Search for the cell housing the specified text and yield its [x, y] center coordinate. 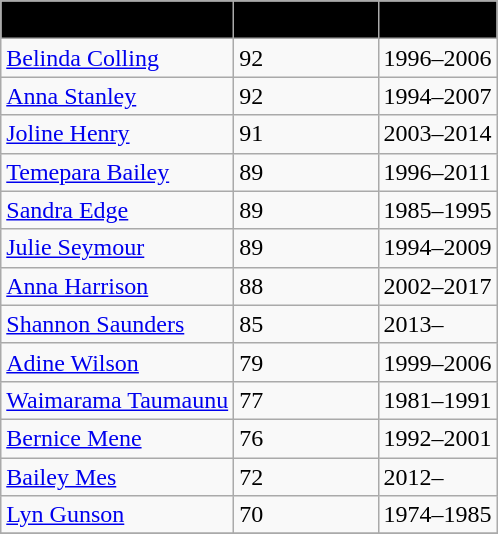
77 [306, 400]
1981–1991 [438, 400]
88 [306, 286]
1999–2006 [438, 362]
2002–2017 [438, 286]
2003–2014 [438, 134]
Belinda Colling [118, 58]
1992–2001 [438, 438]
1985–1995 [438, 210]
91 [306, 134]
Anna Stanley [118, 96]
1996–2006 [438, 58]
72 [306, 477]
Bernice Mene [118, 438]
1994–2009 [438, 248]
Shannon Saunders [118, 324]
Temepara Bailey [118, 172]
1974–1985 [438, 515]
1996–2011 [438, 172]
Lyn Gunson [118, 515]
Player [118, 20]
Appearances [306, 20]
Years [438, 20]
Julie Seymour [118, 248]
Sandra Edge [118, 210]
2012– [438, 477]
79 [306, 362]
76 [306, 438]
Waimarama Taumaunu [118, 400]
Anna Harrison [118, 286]
Adine Wilson [118, 362]
Joline Henry [118, 134]
85 [306, 324]
2013– [438, 324]
70 [306, 515]
Bailey Mes [118, 477]
1994–2007 [438, 96]
